Find where the given text appears and provide that cell's center as (x, y) coordinate. 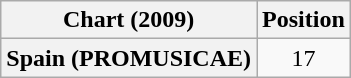
Chart (2009) (129, 20)
Spain (PROMUSICAE) (129, 58)
17 (304, 58)
Position (304, 20)
